Detect which cell encompasses the target text, then output its [x, y] center coordinate. 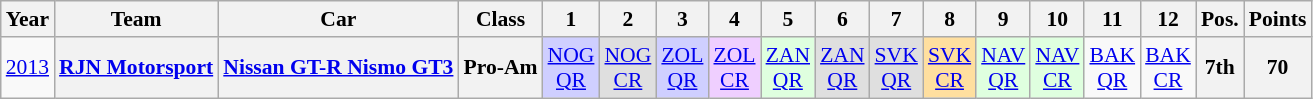
1 [572, 19]
7 [896, 19]
Pos. [1220, 19]
3 [682, 19]
8 [950, 19]
4 [734, 19]
SVKCR [950, 68]
NOGCR [628, 68]
10 [1057, 19]
11 [1112, 19]
ZOLCR [734, 68]
12 [1168, 19]
70 [1278, 68]
Team [136, 19]
RJN Motorsport [136, 68]
Year [28, 19]
5 [788, 19]
ZOLQR [682, 68]
NAVQR [1003, 68]
Pro-Am [500, 68]
Class [500, 19]
2 [628, 19]
Car [338, 19]
SVKQR [896, 68]
6 [842, 19]
9 [1003, 19]
BAKCR [1168, 68]
BAKQR [1112, 68]
NAVCR [1057, 68]
2013 [28, 68]
NOGQR [572, 68]
Nissan GT-R Nismo GT3 [338, 68]
Points [1278, 19]
7th [1220, 68]
